Return [X, Y] of the center of cell containing provided text 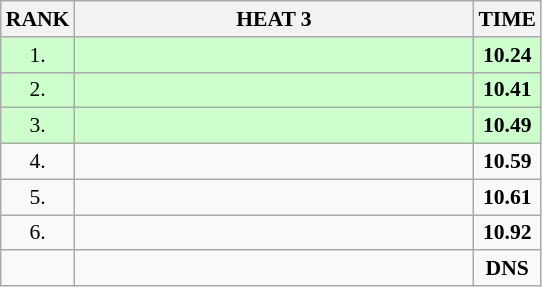
DNS [507, 269]
2. [38, 90]
10.59 [507, 162]
10.24 [507, 55]
10.49 [507, 126]
10.92 [507, 233]
5. [38, 197]
TIME [507, 19]
10.41 [507, 90]
3. [38, 126]
10.61 [507, 197]
RANK [38, 19]
6. [38, 233]
4. [38, 162]
HEAT 3 [274, 19]
1. [38, 55]
